Extract the [x, y] coordinate from the center of the cell holding the provided text.  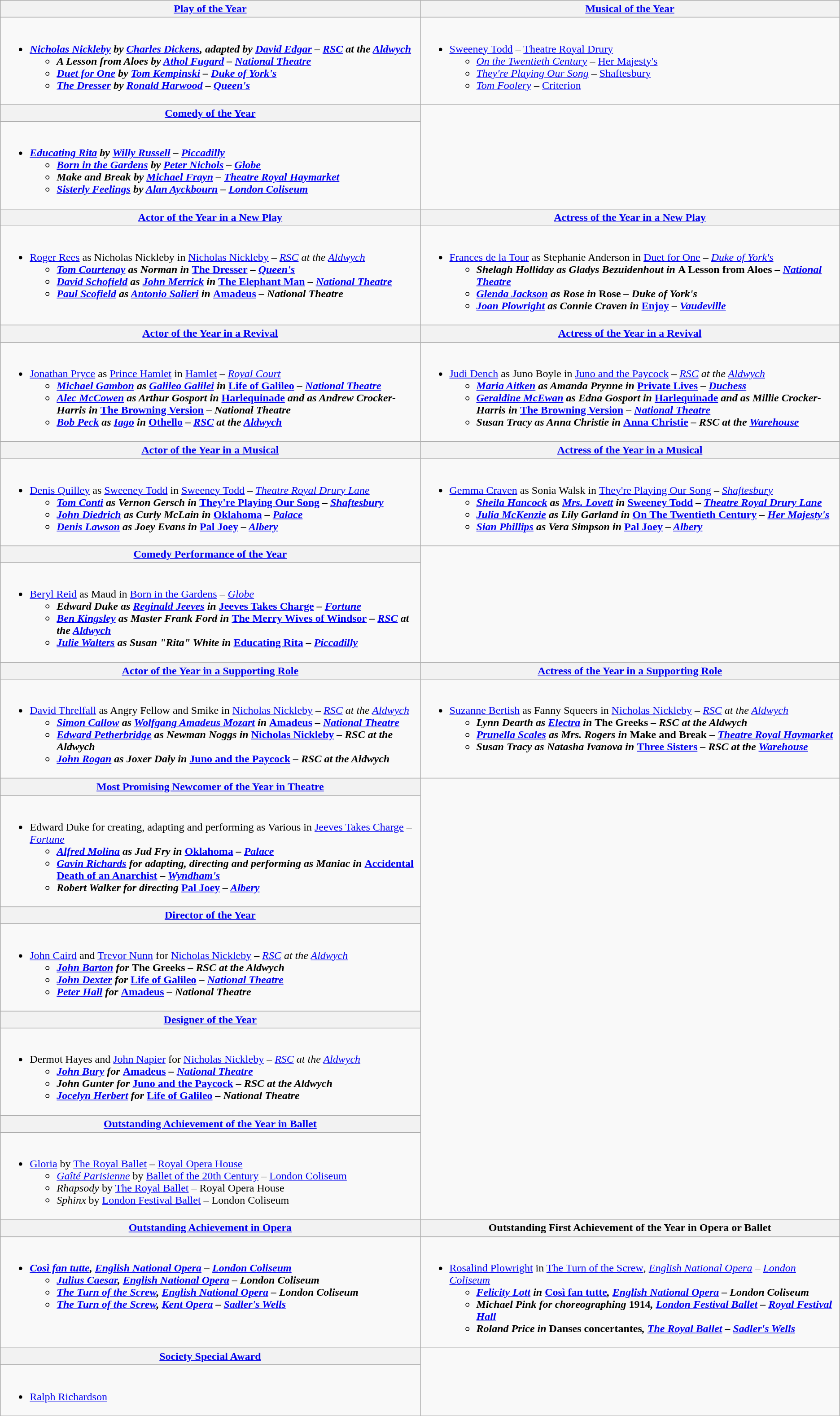
Actress of the Year in a New Play [630, 217]
Actress of the Year in a Musical [630, 450]
Musical of the Year [630, 9]
Actor of the Year in a Supporting Role [210, 670]
Play of the Year [210, 9]
Actor of the Year in a New Play [210, 217]
Actor of the Year in a Revival [210, 334]
Designer of the Year [210, 1020]
Outstanding Achievement in Opera [210, 1228]
Outstanding Achievement of the Year in Ballet [210, 1124]
Sweeney Todd – Theatre Royal DruryOn the Twentieth Century – Her Majesty'sThey're Playing Our Song – ShaftesburyTom Foolery – Criterion [630, 61]
Most Promising Newcomer of the Year in Theatre [210, 787]
Comedy of the Year [210, 113]
Actress of the Year in a Supporting Role [630, 670]
Ralph Richardson [210, 1390]
Director of the Year [210, 915]
Actor of the Year in a Musical [210, 450]
Actress of the Year in a Revival [630, 334]
Comedy Performance of the Year [210, 554]
Society Special Award [210, 1356]
Outstanding First Achievement of the Year in Opera or Ballet [630, 1228]
